Detect which cell encompasses the target text, then output its (X, Y) center coordinate. 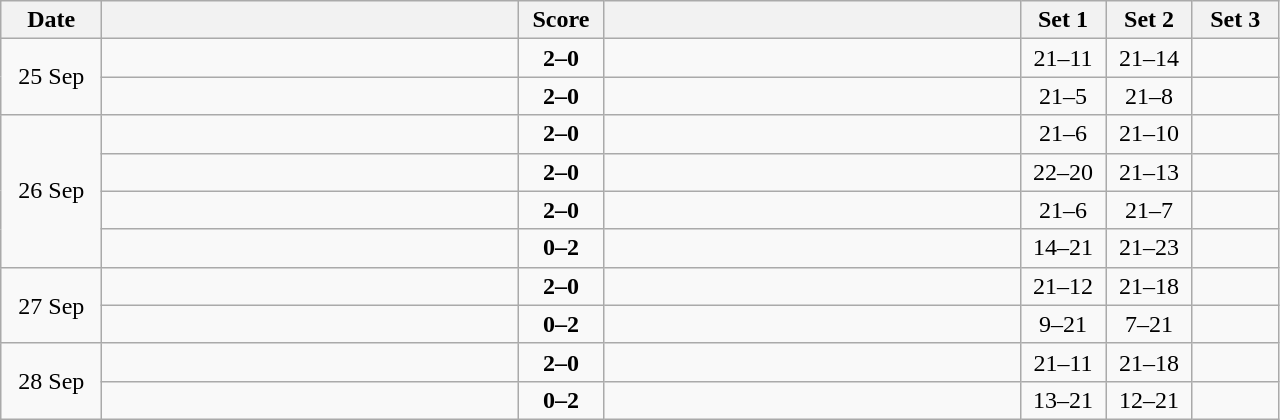
21–8 (1149, 96)
Set 3 (1235, 20)
21–14 (1149, 58)
9–21 (1063, 324)
14–21 (1063, 248)
7–21 (1149, 324)
Score (561, 20)
Date (52, 20)
Set 2 (1149, 20)
Set 1 (1063, 20)
12–21 (1149, 400)
13–21 (1063, 400)
21–7 (1149, 210)
21–13 (1149, 172)
21–5 (1063, 96)
28 Sep (52, 381)
21–12 (1063, 286)
21–23 (1149, 248)
26 Sep (52, 191)
21–10 (1149, 134)
25 Sep (52, 77)
22–20 (1063, 172)
27 Sep (52, 305)
